Extract the (x, y) coordinate from the center of the cell holding the provided text.  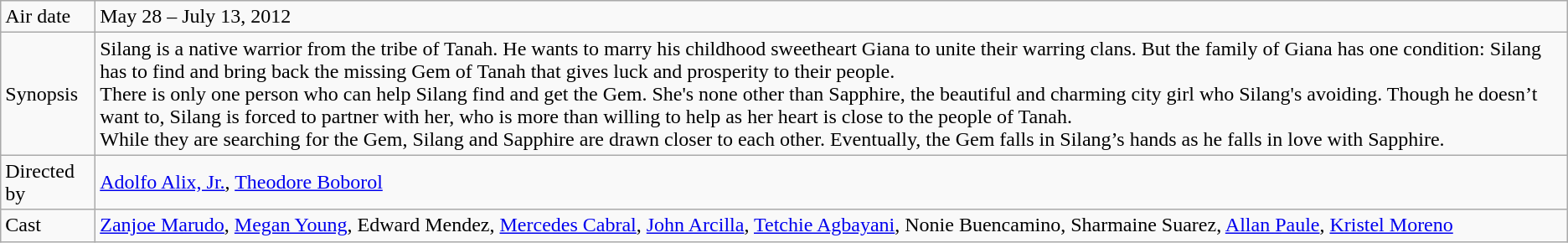
Cast (49, 225)
Synopsis (49, 94)
Adolfo Alix, Jr., Theodore Boborol (832, 183)
Air date (49, 17)
May 28 – July 13, 2012 (832, 17)
Directed by (49, 183)
